Capture the cell that displays the provided text and extract its (x, y) central coordinate. 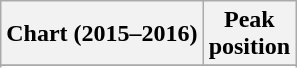
Peak position (249, 34)
Chart (2015–2016) (102, 34)
